For the text-containing cell, return its midpoint in (X, Y) coordinate format. 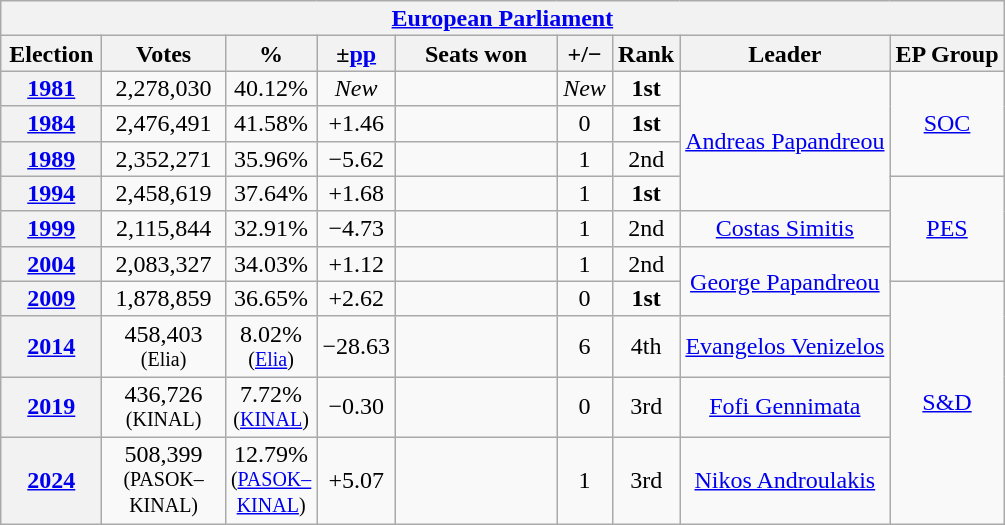
40.12% (270, 88)
2,458,619 (164, 194)
Nikos Androulakis (785, 480)
37.64% (270, 194)
2,115,844 (164, 228)
7.72%(KINAL) (270, 408)
6 (585, 346)
−5.62 (356, 158)
±pp (356, 54)
34.03% (270, 264)
2009 (52, 298)
2024 (52, 480)
PES (947, 228)
Fofi Gennimata (785, 408)
S&D (947, 402)
1,878,859 (164, 298)
2,278,030 (164, 88)
George Papandreou (785, 281)
4th (646, 346)
SOC (947, 124)
436,726(KINAL) (164, 408)
1981 (52, 88)
1999 (52, 228)
1994 (52, 194)
32.91% (270, 228)
36.65% (270, 298)
+2.62 (356, 298)
1984 (52, 124)
Votes (164, 54)
8.02%(Elia) (270, 346)
+1.12 (356, 264)
European Parliament (502, 18)
Costas Simitis (785, 228)
Seats won (476, 54)
2004 (52, 264)
2,476,491 (164, 124)
41.58% (270, 124)
35.96% (270, 158)
+5.07 (356, 480)
EP Group (947, 54)
Leader (785, 54)
Evangelos Venizelos (785, 346)
+1.46 (356, 124)
Andreas Papandreou (785, 141)
2,352,271 (164, 158)
2019 (52, 408)
+/− (585, 54)
−0.30 (356, 408)
+1.68 (356, 194)
2,083,327 (164, 264)
1989 (52, 158)
% (270, 54)
458,403(Elia) (164, 346)
Rank (646, 54)
−28.63 (356, 346)
12.79%(PASOK–KINAL) (270, 480)
Election (52, 54)
2014 (52, 346)
508,399(PASOK–KINAL) (164, 480)
−4.73 (356, 228)
